Identify which cell holds the provided text, then report its (x, y) central coordinate. 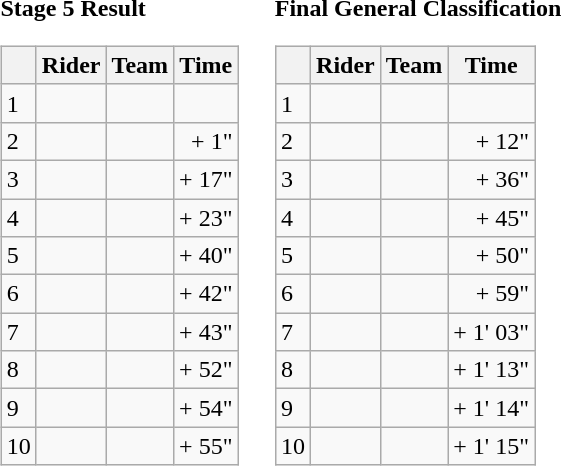
+ 23" (206, 217)
+ 43" (206, 332)
+ 1" (206, 141)
+ 40" (206, 256)
+ 1' 13" (492, 370)
+ 55" (206, 446)
+ 12" (492, 141)
+ 1' 15" (492, 446)
+ 1' 03" (492, 332)
+ 45" (492, 217)
+ 59" (492, 294)
+ 54" (206, 408)
+ 42" (206, 294)
+ 17" (206, 179)
+ 50" (492, 256)
+ 36" (492, 179)
+ 52" (206, 370)
+ 1' 14" (492, 408)
